Identify which cell holds the provided text, then report its (X, Y) central coordinate. 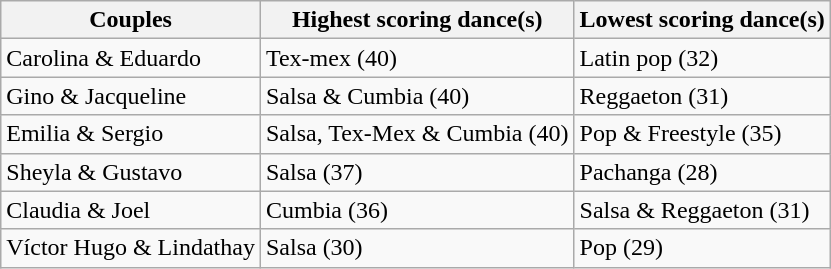
Emilia & Sergio (131, 134)
Pachanga (28) (702, 172)
Pop (29) (702, 248)
Pop & Freestyle (35) (702, 134)
Claudia & Joel (131, 210)
Reggaeton (31) (702, 96)
Salsa & Reggaeton (31) (702, 210)
Cumbia (36) (417, 210)
Salsa & Cumbia (40) (417, 96)
Sheyla & Gustavo (131, 172)
Gino & Jacqueline (131, 96)
Víctor Hugo & Lindathay (131, 248)
Salsa (37) (417, 172)
Carolina & Eduardo (131, 58)
Salsa, Tex-Mex & Cumbia (40) (417, 134)
Highest scoring dance(s) (417, 20)
Couples (131, 20)
Salsa (30) (417, 248)
Lowest scoring dance(s) (702, 20)
Latin pop (32) (702, 58)
Tex-mex (40) (417, 58)
